Determine the (x, y) coordinate at the center of the cell enclosing the given text.  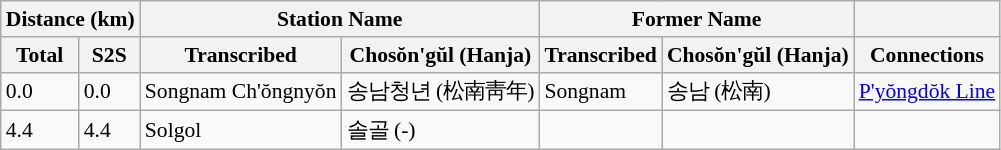
Former Name (696, 19)
P'yŏngdŏk Line (928, 92)
Station Name (340, 19)
송남청년 (松南靑年) (440, 92)
Songnam (600, 92)
S2S (110, 55)
솔골 (-) (440, 130)
Solgol (241, 130)
Distance (km) (70, 19)
Songnam Ch'ŏngnyŏn (241, 92)
Total (40, 55)
송남 (松南) (758, 92)
Connections (928, 55)
